Extract the [x, y] coordinate from the center of the cell holding the provided text.  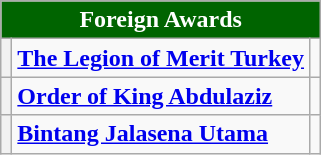
The Legion of Merit Turkey [161, 58]
Foreign Awards [161, 20]
Bintang Jalasena Utama [161, 134]
Order of King Abdulaziz [161, 96]
